Output the (x, y) coordinate of the center of the cell containing the given text.  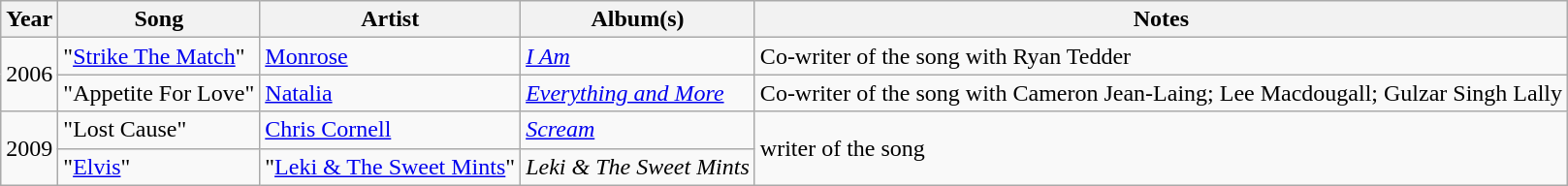
Natalia (390, 93)
Co-writer of the song with Ryan Tedder (1161, 56)
Scream (638, 130)
Chris Cornell (390, 130)
Co-writer of the song with Cameron Jean-Laing; Lee Macdougall; Gulzar Singh Lally (1161, 93)
2006 (29, 75)
Album(s) (638, 19)
Artist (390, 19)
"Appetite For Love" (159, 93)
Year (29, 19)
2009 (29, 148)
Song (159, 19)
I Am (638, 56)
"Elvis" (159, 167)
writer of the song (1161, 148)
Everything and More (638, 93)
Notes (1161, 19)
"Leki & The Sweet Mints" (390, 167)
Leki & The Sweet Mints (638, 167)
"Lost Cause" (159, 130)
Monrose (390, 56)
"Strike The Match" (159, 56)
